Search for the cell housing the specified text and yield its (X, Y) center coordinate. 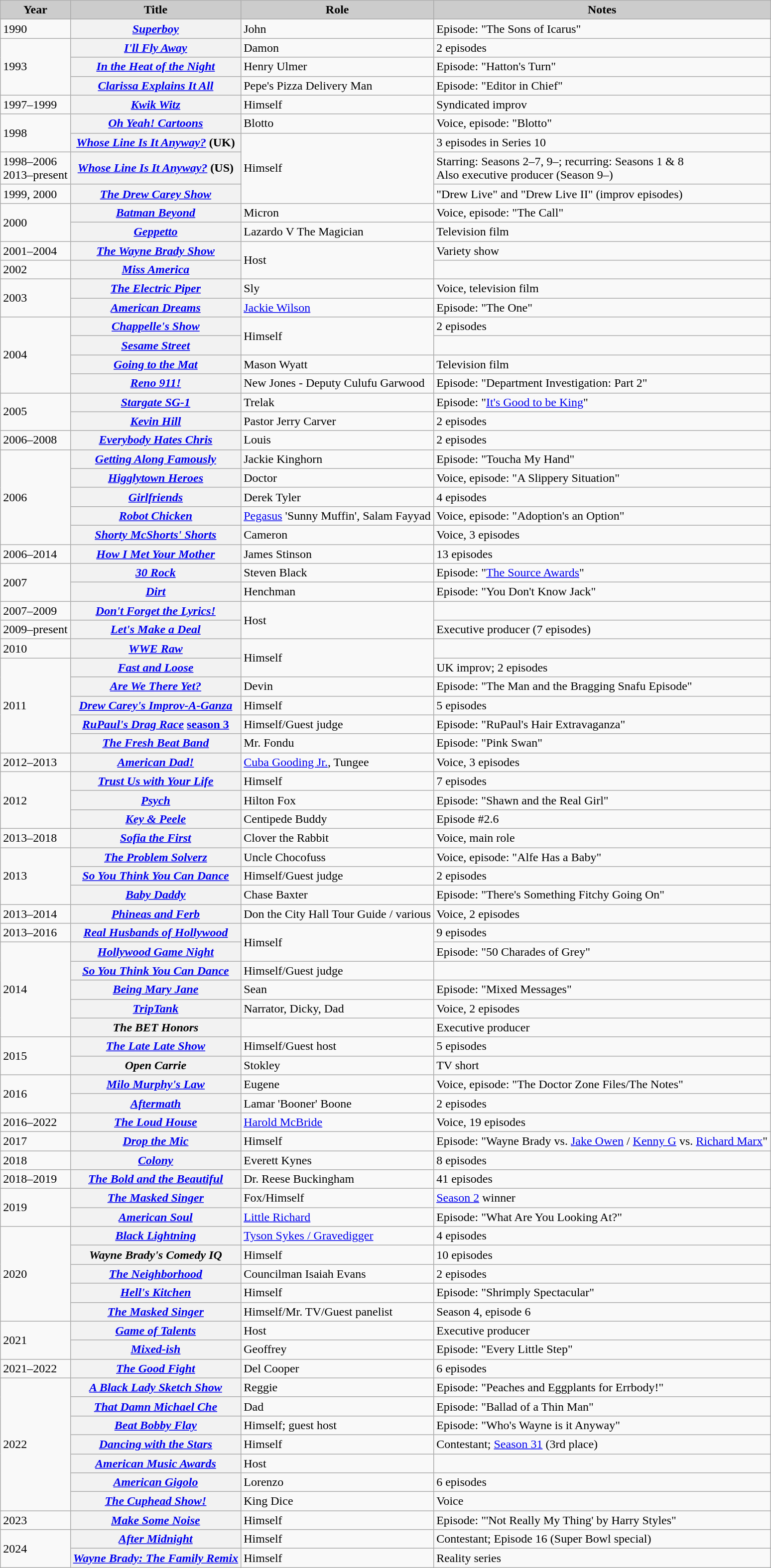
Episode: "Ballad of a Thin Man" (602, 1406)
Episode: "Pink Swan" (602, 743)
2017 (35, 1141)
Kevin Hill (155, 421)
1993 (35, 67)
The Wayne Brady Show (155, 250)
The Problem Solverz (155, 857)
Aftermath (155, 1103)
After Midnight (155, 1539)
3 episodes in Series 10 (602, 142)
2000 (35, 222)
1997–1999 (35, 105)
Episode: "Toucha My Hand" (602, 459)
The Bold and the Beautiful (155, 1179)
Geoffrey (338, 1349)
Councilman Isaiah Evans (338, 1274)
2002 (35, 270)
Tyson Sykes / Gravedigger (338, 1236)
Fast and Loose (155, 668)
Sesame Street (155, 345)
Year (35, 10)
Voice, episode: "The Call" (602, 213)
Stokley (338, 1065)
1990 (35, 29)
Being Mary Jane (155, 990)
Executive producer (7 episodes) (602, 630)
Voice, television film (602, 289)
TripTank (155, 1008)
2006–2008 (35, 440)
The Drew Carey Show (155, 194)
Cameron (338, 535)
Chase Baxter (338, 895)
2005 (35, 412)
Episode: "Shrimply Spectacular" (602, 1293)
The Loud House (155, 1122)
Psych (155, 800)
New Jones - Deputy Culufu Garwood (338, 383)
Starring: Seasons 2–7, 9–; recurring: Seasons 1 & 8Also executive producer (Season 9–) (602, 168)
Black Lightning (155, 1236)
Voice (602, 1501)
Geppetto (155, 231)
Voice, 19 episodes (602, 1122)
1998 (35, 133)
Don't Forget the Lyrics! (155, 611)
Episode: "Department Investigation: Part 2" (602, 383)
The Late Late Show (155, 1046)
Sofia the First (155, 838)
Oh Yeah! Cartoons (155, 123)
Are We There Yet? (155, 686)
2016 (35, 1094)
King Dice (338, 1501)
Episode: "The Man and the Bragging Snafu Episode" (602, 686)
Hollywood Game Night (155, 952)
Pegasus 'Sunny Muffin', Salam Fayyad (338, 516)
Hell's Kitchen (155, 1293)
Jackie Kinghorn (338, 459)
Wayne Brady: The Family Remix (155, 1558)
Blotto (338, 123)
Episode: "Peaches and Eggplants for Errbody!" (602, 1387)
Pastor Jerry Carver (338, 421)
2007–2009 (35, 611)
Voice, main role (602, 838)
American Dreams (155, 308)
Henchman (338, 592)
Voice, episode: "The Doctor Zone Files/The Notes" (602, 1084)
Dad (338, 1406)
Cuba Gooding Jr., Tungee (338, 762)
2018 (35, 1160)
Episode: "Shawn and the Real Girl" (602, 800)
Lamar 'Booner' Boone (338, 1103)
The Neighborhood (155, 1274)
UK improv; 2 episodes (602, 668)
Little Richard (338, 1217)
Episode: "50 Charades of Grey" (602, 952)
John (338, 29)
American Dad! (155, 762)
Narrator, Dicky, Dad (338, 1008)
Lazardo V The Magician (338, 231)
2018–2019 (35, 1179)
The Electric Piper (155, 289)
Himself; guest host (338, 1425)
Trelak (338, 402)
Superboy (155, 29)
Eugene (338, 1084)
2013–2016 (35, 933)
Open Carrie (155, 1065)
Game of Talents (155, 1331)
Girlfriends (155, 497)
2013 (35, 876)
Real Husbands of Hollywood (155, 933)
Episode: "What Are You Looking At?" (602, 1217)
Going to the Mat (155, 364)
2016–2022 (35, 1122)
The Fresh Beat Band (155, 743)
2013–2018 (35, 838)
Dirt (155, 592)
Fox/Himself (338, 1198)
1998–20062013–present (35, 168)
Robot Chicken (155, 516)
Drop the Mic (155, 1141)
2003 (35, 298)
Notes (602, 10)
How I Met Your Mother (155, 554)
Devin (338, 686)
American Soul (155, 1217)
Colony (155, 1160)
Mixed-ish (155, 1349)
Miss America (155, 270)
Season 4, episode 6 (602, 1312)
2009–present (35, 630)
Whose Line Is It Anyway? (US) (155, 168)
WWE Raw (155, 649)
Chappelle's Show (155, 327)
Mr. Fondu (338, 743)
2007 (35, 582)
Louis (338, 440)
Everett Kynes (338, 1160)
2012 (35, 800)
I'll Fly Away (155, 48)
Reality series (602, 1558)
The BET Honors (155, 1027)
Episode: "Hatton's Turn" (602, 67)
2019 (35, 1208)
Make Some Noise (155, 1520)
Reggie (338, 1387)
Voice, episode: "A Slippery Situation" (602, 478)
Title (155, 10)
A Black Lady Sketch Show (155, 1387)
Episode: "Editor in Chief" (602, 86)
Voice, episode: "Adoption's an Option" (602, 516)
Let's Make a Deal (155, 630)
Contestant; Episode 16 (Super Bowl special) (602, 1539)
Episode: "Every Little Step" (602, 1349)
Voice, episode: "Blotto" (602, 123)
TV short (602, 1065)
Episode: "Who's Wayne is it Anyway" (602, 1425)
Sly (338, 289)
Centipede Buddy (338, 819)
7 episodes (602, 781)
Syndicated improv (602, 105)
2014 (35, 990)
Episode: "The One" (602, 308)
8 episodes (602, 1160)
Episode: "'Not Really My Thing' by Harry Styles" (602, 1520)
Stargate SG-1 (155, 402)
9 episodes (602, 933)
2010 (35, 649)
Everybody Hates Chris (155, 440)
13 episodes (602, 554)
2020 (35, 1274)
Damon (338, 48)
The Cuphead Show! (155, 1501)
Episode: "Wayne Brady vs. Jake Owen / Kenny G vs. Richard Marx" (602, 1141)
Episode: "You Don't Know Jack" (602, 592)
Doctor (338, 478)
Himself/Guest host (338, 1046)
Steven Black (338, 573)
Episode: "There's Something Fitchy Going On" (602, 895)
Variety show (602, 250)
Sean (338, 990)
Don the City Hall Tour Guide / various (338, 914)
2021 (35, 1340)
Himself/Mr. TV/Guest panelist (338, 1312)
"Drew Live" and "Drew Live II" (improv episodes) (602, 194)
2011 (35, 705)
Key & Peele (155, 819)
Clarissa Explains It All (155, 86)
Batman Beyond (155, 213)
Shorty McShorts' Shorts (155, 535)
2022 (35, 1444)
That Damn Michael Che (155, 1406)
Reno 911! (155, 383)
Role (338, 10)
Kwik Witz (155, 105)
2024 (35, 1549)
Harold McBride (338, 1122)
Uncle Chocofuss (338, 857)
Episode: "RuPaul's Hair Extravaganza" (602, 724)
Episode: "The Sons of Icarus" (602, 29)
Wayne Brady's Comedy IQ (155, 1255)
Episode: "It's Good to be King" (602, 402)
Mason Wyatt (338, 364)
Micron (338, 213)
1999, 2000 (35, 194)
Pepe's Pizza Delivery Man (338, 86)
Episode #2.6 (602, 819)
Hilton Fox (338, 800)
Phineas and Ferb (155, 914)
Lorenzo (338, 1482)
Trust Us with Your Life (155, 781)
Milo Murphy's Law (155, 1084)
2023 (35, 1520)
2001–2004 (35, 250)
American Music Awards (155, 1463)
Dancing with the Stars (155, 1444)
Clover the Rabbit (338, 838)
10 episodes (602, 1255)
Henry Ulmer (338, 67)
Dr. Reese Buckingham (338, 1179)
2013–2014 (35, 914)
The Good Fight (155, 1368)
Contestant; Season 31 (3rd place) (602, 1444)
Getting Along Famously (155, 459)
30 Rock (155, 573)
2004 (35, 355)
Derek Tyler (338, 497)
American Gigolo (155, 1482)
Whose Line Is It Anyway? (UK) (155, 142)
2006–2014 (35, 554)
RuPaul's Drag Race season 3 (155, 724)
2021–2022 (35, 1368)
Baby Daddy (155, 895)
James Stinson (338, 554)
Season 2 winner (602, 1198)
Del Cooper (338, 1368)
Beat Bobby Flay (155, 1425)
Episode: "Mixed Messages" (602, 990)
Drew Carey's Improv-A-Ganza (155, 705)
Jackie Wilson (338, 308)
2015 (35, 1056)
Higglytown Heroes (155, 478)
2006 (35, 497)
41 episodes (602, 1179)
In the Heat of the Night (155, 67)
Voice, episode: "Alfe Has a Baby" (602, 857)
2012–2013 (35, 762)
Episode: "The Source Awards" (602, 573)
